Identify which cell holds the provided text, then report its (x, y) central coordinate. 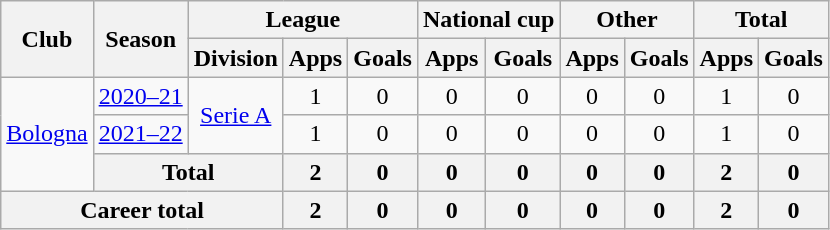
Serie A (236, 115)
League (302, 20)
2021–22 (140, 134)
2020–21 (140, 96)
Other (627, 20)
Division (236, 58)
Career total (142, 210)
Club (47, 39)
National cup (488, 20)
Season (140, 39)
Bologna (47, 134)
